Identify which cell holds the provided text, then report its (x, y) central coordinate. 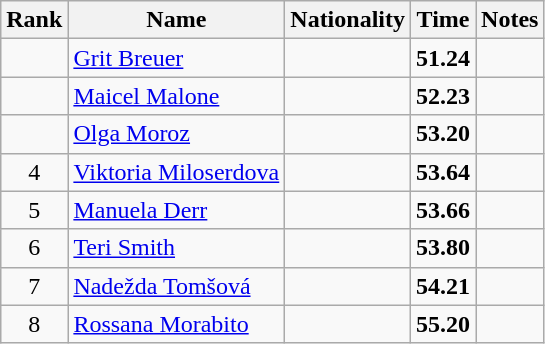
51.24 (444, 58)
Nadežda Tomšová (176, 286)
Grit Breuer (176, 58)
53.20 (444, 134)
53.66 (444, 210)
Notes (510, 20)
Rossana Morabito (176, 324)
Manuela Derr (176, 210)
8 (34, 324)
6 (34, 248)
4 (34, 172)
5 (34, 210)
Nationality (348, 20)
Teri Smith (176, 248)
Maicel Malone (176, 96)
Rank (34, 20)
Name (176, 20)
53.64 (444, 172)
55.20 (444, 324)
7 (34, 286)
Time (444, 20)
Viktoria Miloserdova (176, 172)
53.80 (444, 248)
52.23 (444, 96)
54.21 (444, 286)
Olga Moroz (176, 134)
